Find where the given text appears and provide that cell's center as (x, y) coordinate. 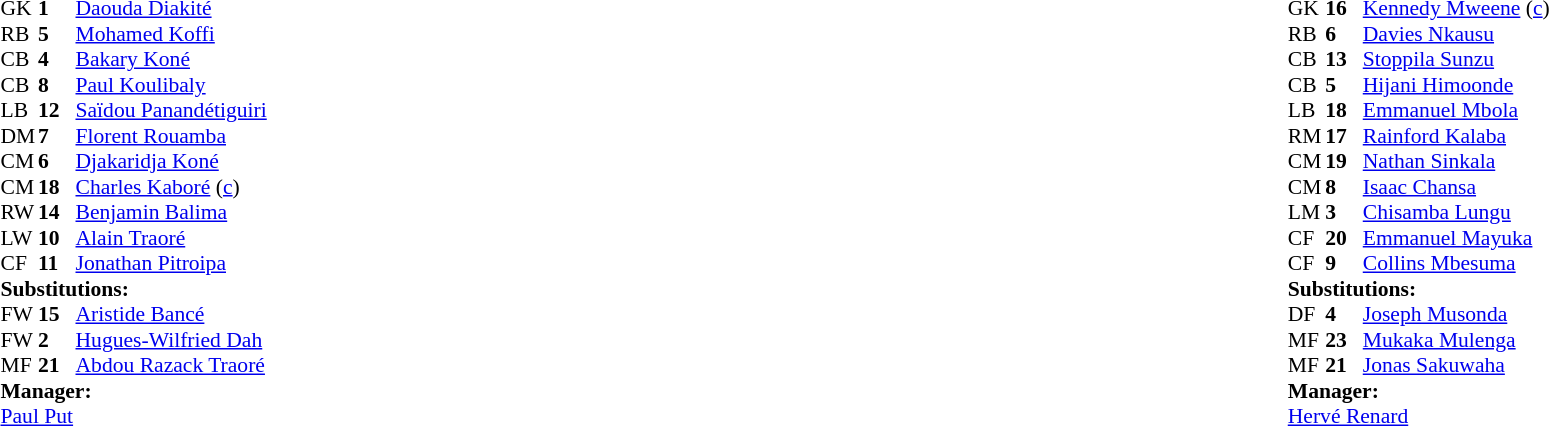
DM (19, 136)
LM (1307, 213)
15 (57, 315)
17 (1344, 136)
RM (1307, 136)
19 (1344, 161)
Substitutions: (133, 289)
Manager: (133, 391)
7 (57, 136)
20 (1344, 238)
23 (1344, 340)
11 (57, 263)
13 (1344, 59)
Jonathan Pitroipa (172, 263)
3 (1344, 213)
2 (57, 340)
Alain Traoré (172, 238)
Hugues-Wilfried Dah (172, 340)
Charles Kaboré (c) (172, 187)
Paul Koulibaly (172, 85)
10 (57, 238)
9 (1344, 263)
Benjamin Balima (172, 213)
LW (19, 238)
Saïdou Panandétiguiri (172, 111)
Aristide Bancé (172, 315)
RW (19, 213)
12 (57, 111)
Bakary Koné (172, 59)
Florent Rouamba (172, 136)
Abdou Razack Traoré (172, 365)
Mohamed Koffi (172, 34)
14 (57, 213)
Djakaridja Koné (172, 161)
DF (1307, 315)
